Scan for the cell matching the given text and deliver its (x, y) coordinate at center. 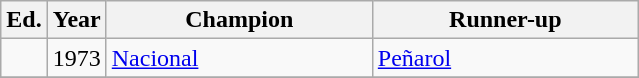
Runner-up (505, 20)
Ed. (24, 20)
1973 (76, 58)
Peñarol (505, 58)
Champion (239, 20)
Nacional (239, 58)
Year (76, 20)
